Find where the given text appears and provide that cell's center as [X, Y] coordinate. 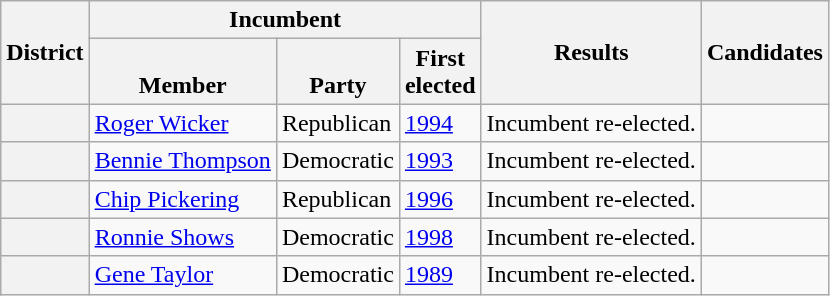
1994 [440, 123]
1989 [440, 275]
1996 [440, 199]
Party [338, 72]
Bennie Thompson [182, 161]
Ronnie Shows [182, 237]
Gene Taylor [182, 275]
Roger Wicker [182, 123]
1993 [440, 161]
Member [182, 72]
Results [591, 52]
1998 [440, 237]
Firstelected [440, 72]
Chip Pickering [182, 199]
Candidates [764, 52]
District [45, 52]
Incumbent [285, 20]
